Return the (X, Y) coordinate for the center point of the cell that contains the specified text.  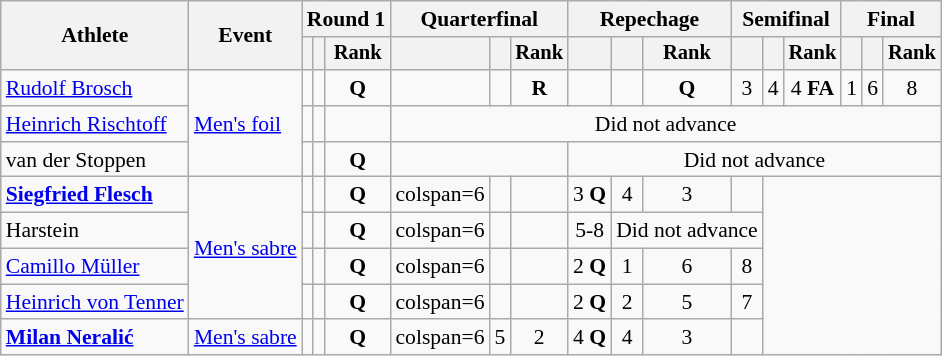
Round 1 (346, 19)
Semifinal (786, 19)
Siegfried Flesch (95, 195)
4 Q (590, 338)
Milan Neralić (95, 338)
Men's foil (246, 124)
3 Q (590, 195)
7 (747, 302)
Quarterfinal (479, 19)
Rudolf Brosch (95, 88)
4 FA (813, 88)
Harstein (95, 231)
Repechage (650, 19)
Heinrich von Tenner (95, 302)
Camillo Müller (95, 267)
5-8 (590, 231)
Athlete (95, 36)
van der Stoppen (95, 160)
R (539, 88)
Heinrich Rischtoff (95, 124)
Event (246, 36)
Final (890, 19)
